Provide the (x, y) coordinate of the cell's center where the given text is located.  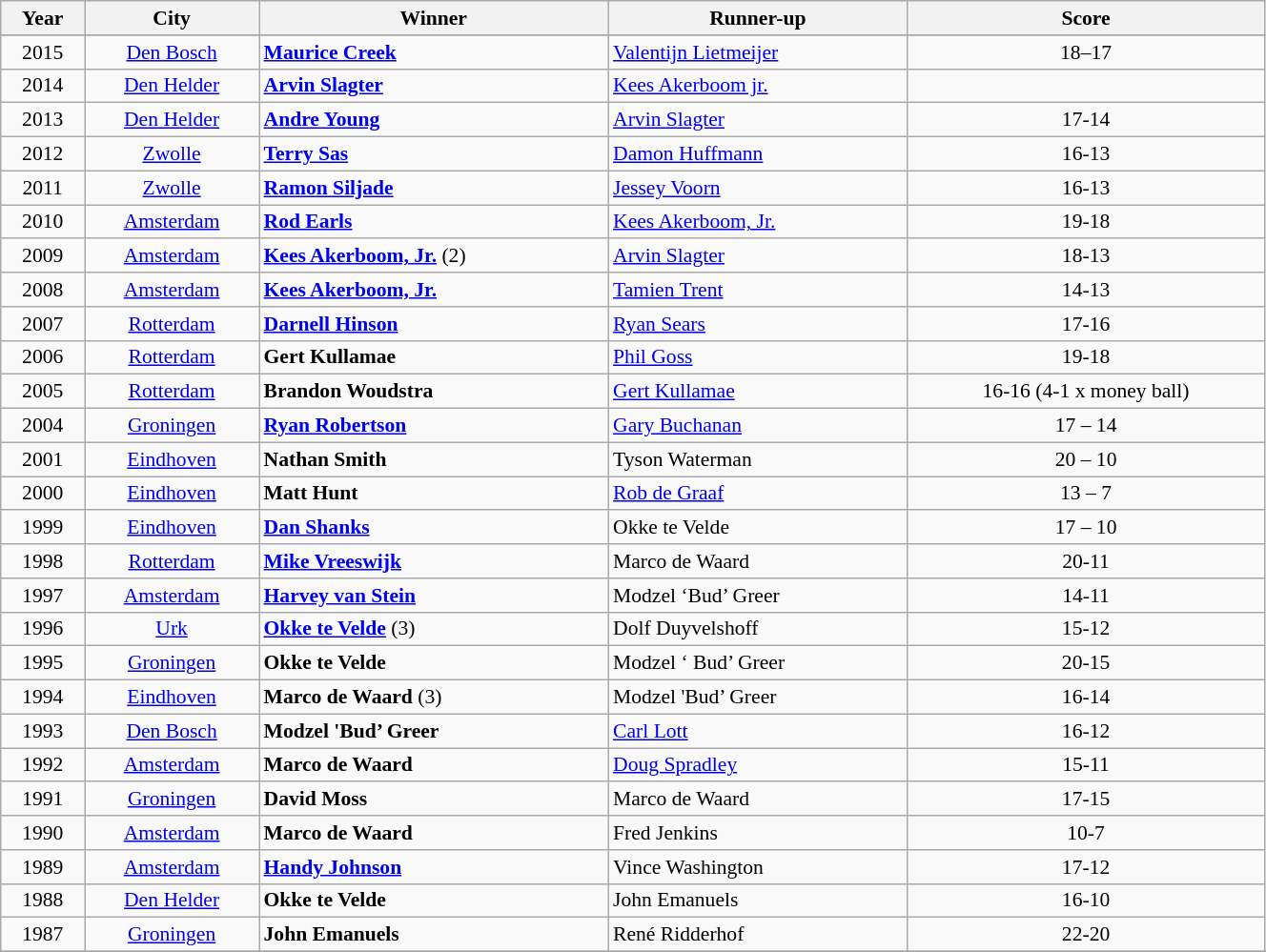
20-15 (1087, 663)
2013 (43, 120)
17-16 (1087, 324)
Carl Lott (758, 731)
20 – 10 (1087, 459)
Nathan Smith (435, 459)
2011 (43, 188)
17 – 14 (1087, 426)
18-13 (1087, 256)
2005 (43, 392)
16-16 (4-1 x money ball) (1087, 392)
Kees Akerboom jr. (758, 86)
2010 (43, 222)
13 – 7 (1087, 494)
Ryan Robertson (435, 426)
Modzel ‘ Bud’ Greer (758, 663)
14-11 (1087, 596)
Modzel ‘Bud’ Greer (758, 596)
Vince Washington (758, 867)
17-14 (1087, 120)
Brandon Woudstra (435, 392)
Jessey Voorn (758, 188)
15-11 (1087, 765)
1998 (43, 561)
Dolf Duyvelshoff (758, 629)
1996 (43, 629)
Urk (172, 629)
Year (43, 18)
David Moss (435, 800)
Ryan Sears (758, 324)
1990 (43, 833)
1989 (43, 867)
Mike Vreeswijk (435, 561)
Darnell Hinson (435, 324)
22-20 (1087, 935)
Okke te Velde (3) (435, 629)
1994 (43, 698)
Fred Jenkins (758, 833)
17-15 (1087, 800)
2000 (43, 494)
2014 (43, 86)
Runner-up (758, 18)
Kees Akerboom, Jr. (2) (435, 256)
2001 (43, 459)
15-12 (1087, 629)
16-10 (1087, 901)
Ramon Siljade (435, 188)
Terry Sas (435, 154)
Marco de Waard (3) (435, 698)
1993 (43, 731)
Maurice Creek (435, 52)
Matt Hunt (435, 494)
14-13 (1087, 290)
Harvey van Stein (435, 596)
16-14 (1087, 698)
10-7 (1087, 833)
Rob de Graaf (758, 494)
1988 (43, 901)
Score (1087, 18)
Andre Young (435, 120)
René Ridderhof (758, 935)
Tamien Trent (758, 290)
Tyson Waterman (758, 459)
1991 (43, 800)
Gary Buchanan (758, 426)
20-11 (1087, 561)
Handy Johnson (435, 867)
2012 (43, 154)
Dan Shanks (435, 528)
1992 (43, 765)
2004 (43, 426)
2015 (43, 52)
1995 (43, 663)
2006 (43, 357)
Valentijn Lietmeijer (758, 52)
Doug Spradley (758, 765)
1997 (43, 596)
16-12 (1087, 731)
Phil Goss (758, 357)
City (172, 18)
1999 (43, 528)
2007 (43, 324)
Winner (435, 18)
17-12 (1087, 867)
2009 (43, 256)
17 – 10 (1087, 528)
Rod Earls (435, 222)
1987 (43, 935)
18–17 (1087, 52)
Damon Huffmann (758, 154)
2008 (43, 290)
